Determine the (X, Y) coordinate at the center of the cell enclosing the given text.  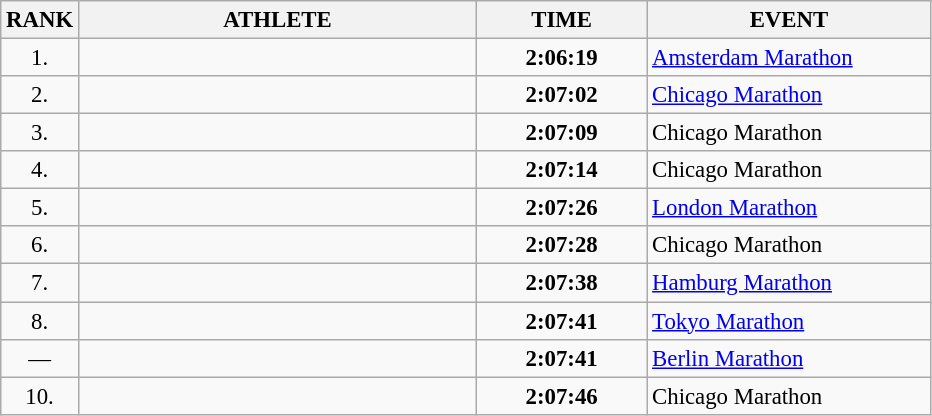
RANK (40, 20)
ATHLETE (277, 20)
2:07:09 (562, 133)
3. (40, 133)
2:07:46 (562, 396)
7. (40, 283)
EVENT (789, 20)
2:07:38 (562, 283)
TIME (562, 20)
— (40, 358)
1. (40, 58)
2. (40, 95)
8. (40, 321)
2:07:26 (562, 208)
Amsterdam Marathon (789, 58)
5. (40, 208)
2:07:28 (562, 245)
Hamburg Marathon (789, 283)
6. (40, 245)
2:07:02 (562, 95)
2:07:14 (562, 170)
Tokyo Marathon (789, 321)
10. (40, 396)
Berlin Marathon (789, 358)
2:06:19 (562, 58)
4. (40, 170)
London Marathon (789, 208)
